Provide the [X, Y] coordinate of the cell's center where the given text is located.  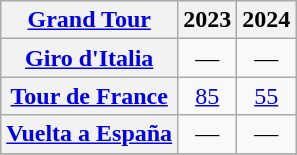
55 [266, 96]
Vuelta a España [90, 134]
85 [208, 96]
Grand Tour [90, 20]
2024 [266, 20]
2023 [208, 20]
Tour de France [90, 96]
Giro d'Italia [90, 58]
